Extract the [x, y] coordinate from the center of the cell holding the provided text.  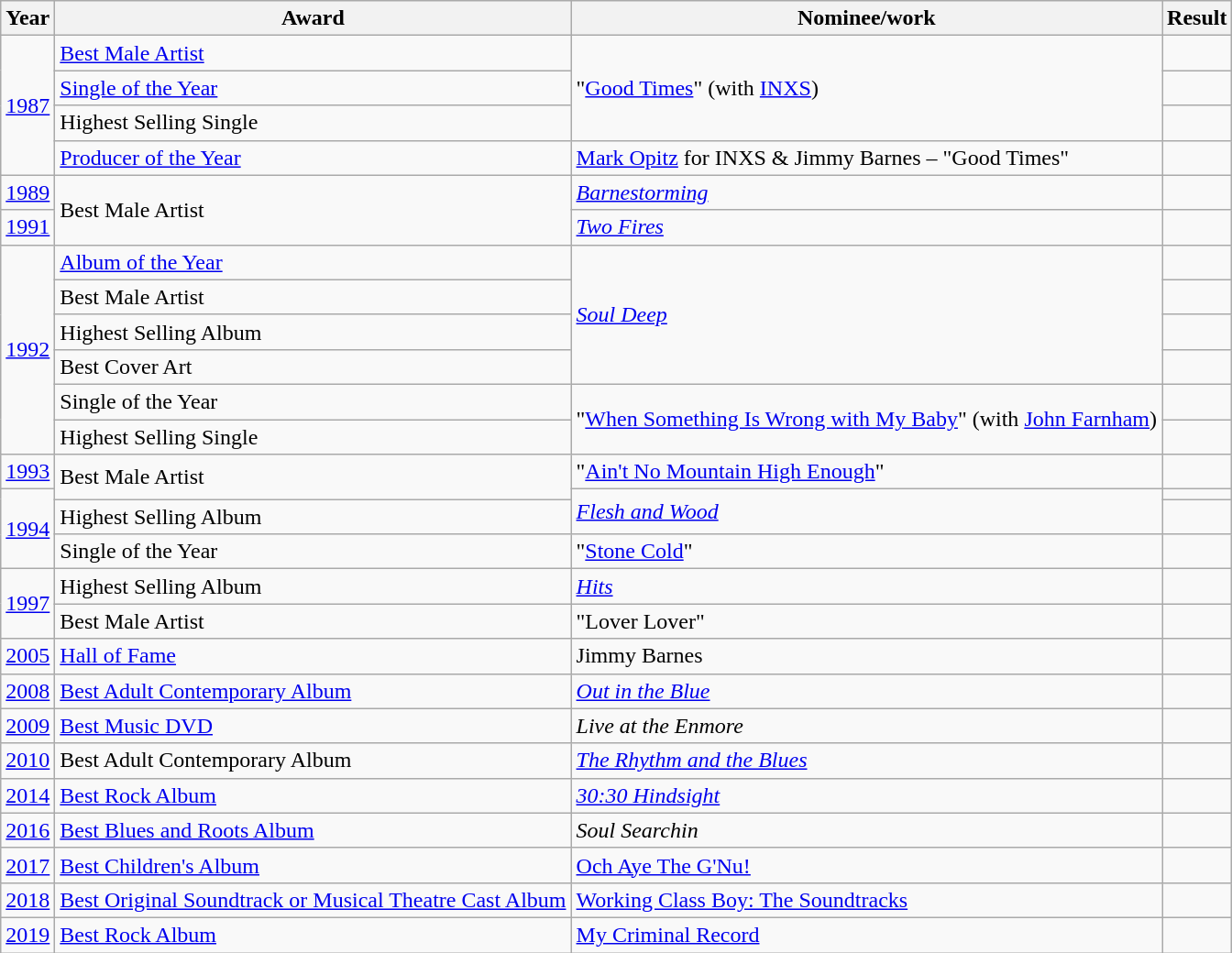
1987 [27, 105]
Jimmy Barnes [867, 656]
Hits [867, 586]
Working Class Boy: The Soundtracks [867, 900]
Best Original Soundtrack or Musical Theatre Cast Album [313, 900]
Out in the Blue [867, 691]
Result [1197, 18]
Och Aye The G'Nu! [867, 865]
1992 [27, 349]
Producer of the Year [313, 158]
Soul Searchin [867, 830]
1989 [27, 192]
2010 [27, 761]
"Good Times" (with INXS) [867, 88]
2017 [27, 865]
2019 [27, 935]
Nominee/work [867, 18]
2016 [27, 830]
Barnestorming [867, 192]
"Stone Cold" [867, 552]
1997 [27, 604]
My Criminal Record [867, 935]
Best Children's Album [313, 865]
The Rhythm and the Blues [867, 761]
"Ain't No Mountain High Enough" [867, 472]
2014 [27, 795]
2018 [27, 900]
Flesh and Wood [867, 511]
30:30 Hindsight [867, 795]
Award [313, 18]
1991 [27, 227]
Mark Opitz for INXS & Jimmy Barnes – "Good Times" [867, 158]
"Lover Lover" [867, 621]
Best Blues and Roots Album [313, 830]
2008 [27, 691]
Live at the Enmore [867, 726]
Soul Deep [867, 314]
Album of the Year [313, 262]
1993 [27, 472]
Hall of Fame [313, 656]
Best Music DVD [313, 726]
Two Fires [867, 227]
1994 [27, 530]
"When Something Is Wrong with My Baby" (with John Farnham) [867, 419]
2009 [27, 726]
Year [27, 18]
2005 [27, 656]
Best Cover Art [313, 367]
